Scan for the cell matching the given text and deliver its (x, y) coordinate at center. 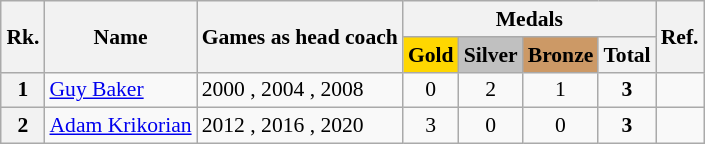
Ref. (680, 36)
Adam Krikorian (120, 126)
Bronze (561, 55)
Name (120, 36)
Guy Baker (120, 90)
Medals (530, 19)
2012 , 2016 , 2020 (300, 126)
2000 , 2004 , 2008 (300, 90)
Rk. (22, 36)
Silver (491, 55)
Total (626, 55)
Games as head coach (300, 36)
Gold (431, 55)
